Return the [x, y] coordinate for the center point of the cell that contains the specified text.  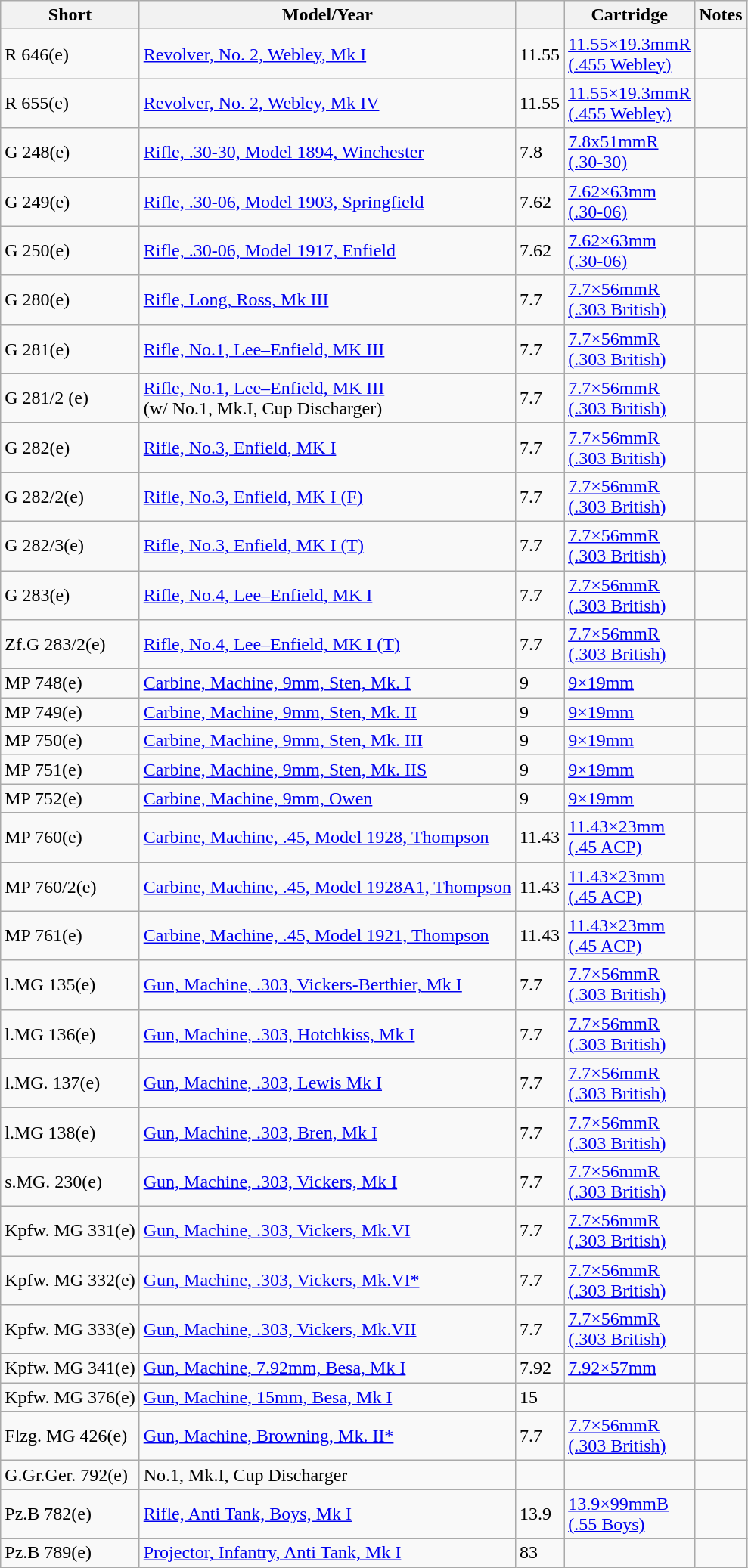
G 282/3(e) [70, 546]
Kpfw. MG 333(e) [70, 1329]
MP 761(e) [70, 936]
G 281(e) [70, 349]
l.MG. 137(e) [70, 1083]
Carbine, Machine, .45, Model 1921, Thompson [327, 936]
G 281/2 (e) [70, 398]
Carbine, Machine, 9mm, Sten, Mk. II [327, 712]
Flzg. MG 426(e) [70, 1436]
Gun, Machine, .303, Vickers, Mk.VII [327, 1329]
Rifle, No.3, Enfield, MK I [327, 448]
Notes [721, 15]
Gun, Machine, .303, Lewis Mk I [327, 1083]
Projector, Infantry, Anti Tank, Mk I [327, 1553]
G 250(e) [70, 251]
G 248(e) [70, 153]
Carbine, Machine, .45, Model 1928A1, Thompson [327, 886]
MP 751(e) [70, 770]
No.1, Mk.I, Cup Discharger [327, 1475]
13.9 [539, 1514]
Gun, Machine, 7.92mm, Besa, Mk I [327, 1368]
G 249(e) [70, 201]
MP 760(e) [70, 838]
Rifle, .30-06, Model 1903, Springfield [327, 201]
s.MG. 230(e) [70, 1181]
Kpfw. MG 332(e) [70, 1279]
Pz.B 789(e) [70, 1553]
Gun, Machine, .303, Vickers, Mk.VI [327, 1231]
Rifle, No.4, Lee–Enfield, MK I (T) [327, 644]
Gun, Machine, .303, Vickers, Mk.VI* [327, 1279]
Rifle, Long, Ross, Mk III [327, 299]
Rifle, No.1, Lee–Enfield, MK III [327, 349]
MP 760/2(e) [70, 886]
Gun, Machine, 15mm, Besa, Mk I [327, 1397]
7.8x51mmR(.30-30) [629, 153]
Cartridge [629, 15]
Rifle, .30-30, Model 1894, Winchester [327, 153]
Zf.G 283/2(e) [70, 644]
MP 749(e) [70, 712]
Carbine, Machine, 9mm, Owen [327, 798]
R 646(e) [70, 54]
Revolver, No. 2, Webley, Mk I [327, 54]
15 [539, 1397]
Rifle, No.3, Enfield, MK I (F) [327, 496]
83 [539, 1553]
G 280(e) [70, 299]
G 282/2(e) [70, 496]
Gun, Machine, .303, Vickers, Mk I [327, 1181]
Rifle, No.4, Lee–Enfield, MK I [327, 594]
Gun, Machine, .303, Vickers-Berthier, Mk I [327, 984]
Kpfw. MG 341(e) [70, 1368]
Gun, Machine, .303, Hotchkiss, Mk I [327, 1034]
13.9×99mmB(.55 Boys) [629, 1514]
Short [70, 15]
7.92 [539, 1368]
l.MG 135(e) [70, 984]
MP 748(e) [70, 683]
G 282(e) [70, 448]
Rifle, No.3, Enfield, MK I (T) [327, 546]
7.8 [539, 153]
l.MG 136(e) [70, 1034]
Gun, Machine, .303, Bren, Mk I [327, 1133]
Carbine, Machine, 9mm, Sten, Mk. IIS [327, 770]
MP 750(e) [70, 741]
G.Gr.Ger. 792(e) [70, 1475]
G 283(e) [70, 594]
l.MG 138(e) [70, 1133]
Pz.B 782(e) [70, 1514]
Revolver, No. 2, Webley, Mk IV [327, 103]
Rifle, No.1, Lee–Enfield, MK III(w/ No.1, Mk.I, Cup Discharger) [327, 398]
Rifle, Anti Tank, Boys, Mk I [327, 1514]
Model/Year [327, 15]
Rifle, .30-06, Model 1917, Enfield [327, 251]
Carbine, Machine, 9mm, Sten, Mk. III [327, 741]
7.92×57mm [629, 1368]
Carbine, Machine, 9mm, Sten, Mk. I [327, 683]
Gun, Machine, Browning, Mk. II* [327, 1436]
Carbine, Machine, .45, Model 1928, Thompson [327, 838]
Kpfw. MG 331(e) [70, 1231]
Kpfw. MG 376(e) [70, 1397]
R 655(e) [70, 103]
MP 752(e) [70, 798]
